Extract the (x, y) coordinate from the center of the cell holding the provided text.  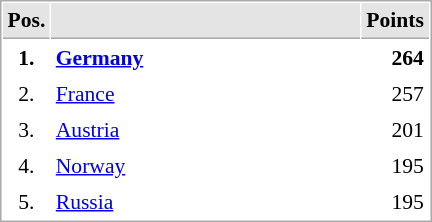
Austria (206, 129)
2. (26, 93)
4. (26, 165)
France (206, 93)
201 (396, 129)
Pos. (26, 21)
3. (26, 129)
264 (396, 57)
Norway (206, 165)
5. (26, 201)
Germany (206, 57)
Points (396, 21)
257 (396, 93)
1. (26, 57)
Russia (206, 201)
